Capture the cell that displays the provided text and extract its (x, y) central coordinate. 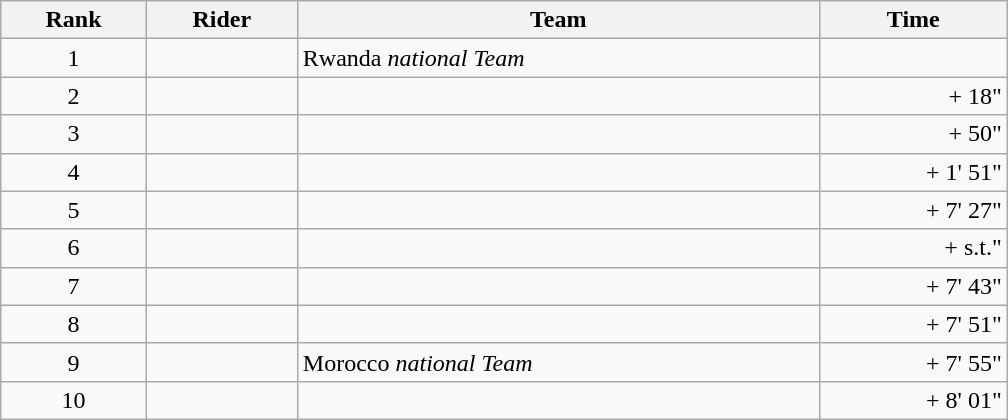
6 (74, 248)
+ 8' 01" (913, 400)
+ 7' 51" (913, 324)
8 (74, 324)
Team (558, 20)
7 (74, 286)
+ 7' 55" (913, 362)
+ 18" (913, 96)
4 (74, 172)
1 (74, 58)
9 (74, 362)
5 (74, 210)
3 (74, 134)
2 (74, 96)
+ 1' 51" (913, 172)
10 (74, 400)
+ 50" (913, 134)
+ 7' 27" (913, 210)
Rwanda national Team (558, 58)
Rider (222, 20)
Morocco national Team (558, 362)
+ s.t." (913, 248)
+ 7' 43" (913, 286)
Rank (74, 20)
Time (913, 20)
